Locate the cell with the specified text and output its (X, Y) center coordinate. 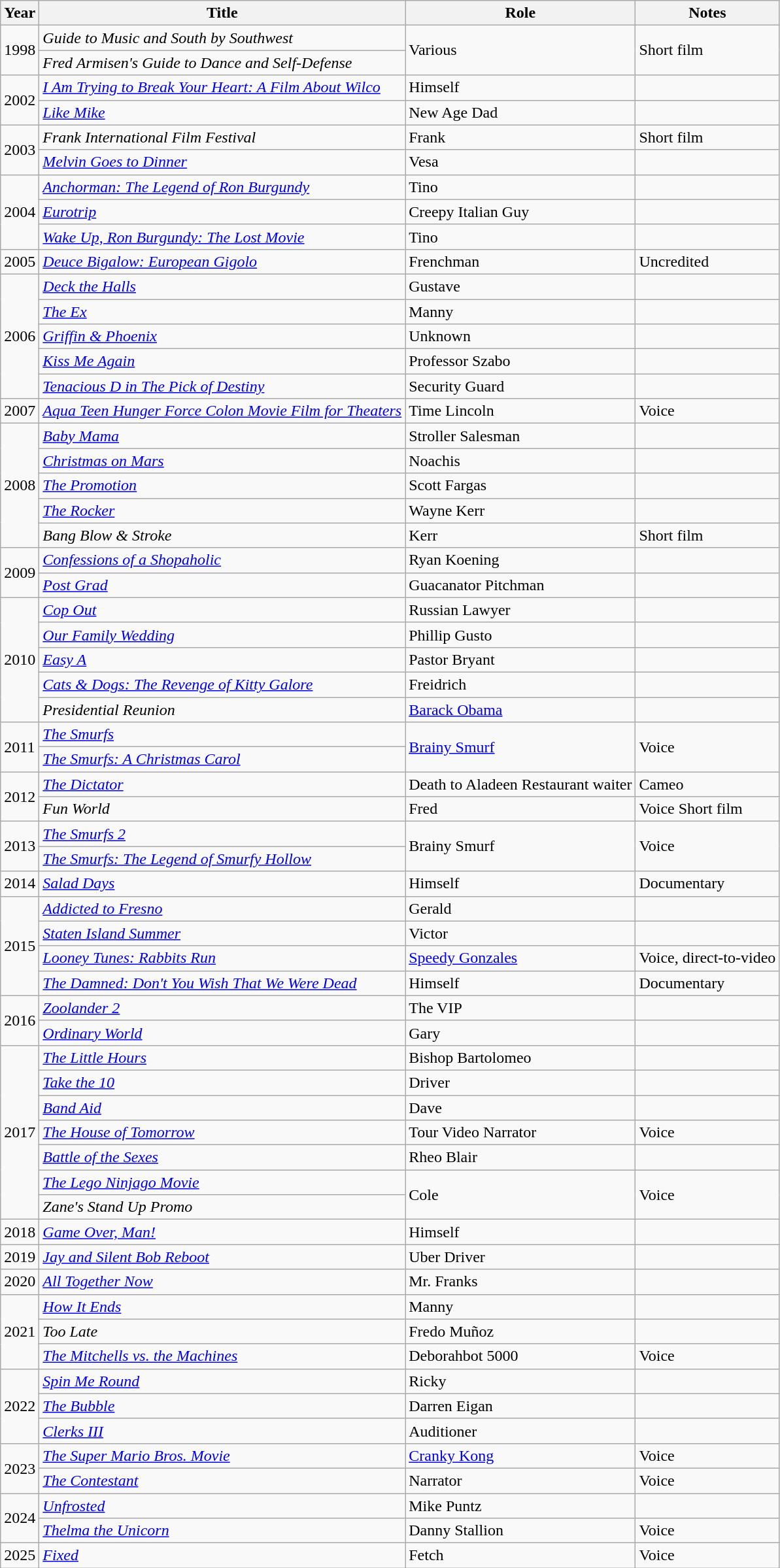
New Age Dad (520, 112)
Creepy Italian Guy (520, 212)
Fun World (222, 809)
2003 (20, 150)
Griffin & Phoenix (222, 337)
Salad Days (222, 884)
Scott Fargas (520, 486)
Game Over, Man! (222, 1232)
Anchorman: The Legend of Ron Burgundy (222, 187)
Noachis (520, 461)
Tour Video Narrator (520, 1133)
Role (520, 13)
2002 (20, 100)
2022 (20, 1406)
Deborahbot 5000 (520, 1356)
Christmas on Mars (222, 461)
Frank (520, 137)
Baby Mama (222, 436)
Phillip Gusto (520, 635)
2024 (20, 1518)
Zane's Stand Up Promo (222, 1207)
The Lego Ninjago Movie (222, 1182)
Voice, direct-to-video (707, 958)
The Bubble (222, 1406)
Unfrosted (222, 1505)
Thelma the Unicorn (222, 1531)
2004 (20, 212)
The Smurfs 2 (222, 834)
2015 (20, 946)
Tenacious D in The Pick of Destiny (222, 386)
Speedy Gonzales (520, 958)
Cranky Kong (520, 1456)
2012 (20, 797)
Too Late (222, 1331)
The Mitchells vs. the Machines (222, 1356)
Melvin Goes to Dinner (222, 162)
Staten Island Summer (222, 933)
Professor Szabo (520, 361)
2005 (20, 261)
Like Mike (222, 112)
Security Guard (520, 386)
Gerald (520, 909)
2014 (20, 884)
The Promotion (222, 486)
I Am Trying to Break Your Heart: A Film About Wilco (222, 88)
The Damned: Don't You Wish That We Were Dead (222, 983)
Dave (520, 1108)
2020 (20, 1282)
Unknown (520, 337)
Russian Lawyer (520, 610)
The VIP (520, 1008)
Stroller Salesman (520, 436)
Fred (520, 809)
Guacanator Pitchman (520, 585)
Guide to Music and South by Southwest (222, 38)
Jay and Silent Bob Reboot (222, 1257)
The Dictator (222, 784)
Driver (520, 1082)
Time Lincoln (520, 411)
Confessions of a Shopaholic (222, 560)
Cole (520, 1195)
The Contestant (222, 1480)
Freidrich (520, 684)
Ricky (520, 1381)
Vesa (520, 162)
Mike Puntz (520, 1505)
Frenchman (520, 261)
Kiss Me Again (222, 361)
Deck the Halls (222, 286)
Title (222, 13)
Pastor Bryant (520, 659)
The Rocker (222, 510)
Post Grad (222, 585)
2013 (20, 846)
Fixed (222, 1556)
The Ex (222, 312)
Addicted to Fresno (222, 909)
2019 (20, 1257)
Darren Eigan (520, 1406)
Our Family Wedding (222, 635)
2007 (20, 411)
Battle of the Sexes (222, 1158)
Notes (707, 13)
Fred Armisen's Guide to Dance and Self-Defense (222, 63)
The Smurfs: The Legend of Smurfy Hollow (222, 859)
Presidential Reunion (222, 709)
Band Aid (222, 1108)
Ordinary World (222, 1033)
Ryan Koening (520, 560)
Cats & Dogs: The Revenge of Kitty Galore (222, 684)
All Together Now (222, 1282)
The House of Tomorrow (222, 1133)
Easy A (222, 659)
Take the 10 (222, 1082)
Fetch (520, 1556)
Fredo Muñoz (520, 1331)
Deuce Bigalow: European Gigolo (222, 261)
Victor (520, 933)
Voice Short film (707, 809)
Various (520, 50)
2008 (20, 486)
Clerks III (222, 1431)
Year (20, 13)
Frank International Film Festival (222, 137)
Danny Stallion (520, 1531)
1998 (20, 50)
2009 (20, 573)
The Smurfs: A Christmas Carol (222, 759)
Cop Out (222, 610)
Cameo (707, 784)
The Smurfs (222, 735)
2017 (20, 1132)
Aqua Teen Hunger Force Colon Movie Film for Theaters (222, 411)
2006 (20, 336)
The Super Mario Bros. Movie (222, 1456)
Spin Me Round (222, 1381)
Bishop Bartolomeo (520, 1058)
Barack Obama (520, 709)
Bang Blow & Stroke (222, 535)
Rheo Blair (520, 1158)
Wayne Kerr (520, 510)
Uber Driver (520, 1257)
Death to Aladeen Restaurant waiter (520, 784)
Looney Tunes: Rabbits Run (222, 958)
Gary (520, 1033)
Mr. Franks (520, 1282)
The Little Hours (222, 1058)
2016 (20, 1020)
2025 (20, 1556)
2021 (20, 1331)
2023 (20, 1468)
2018 (20, 1232)
Narrator (520, 1480)
Uncredited (707, 261)
Eurotrip (222, 212)
Kerr (520, 535)
How It Ends (222, 1307)
2010 (20, 659)
Wake Up, Ron Burgundy: The Lost Movie (222, 237)
Auditioner (520, 1431)
Gustave (520, 286)
Zoolander 2 (222, 1008)
2011 (20, 747)
